Return (X, Y) of the center of cell containing provided text 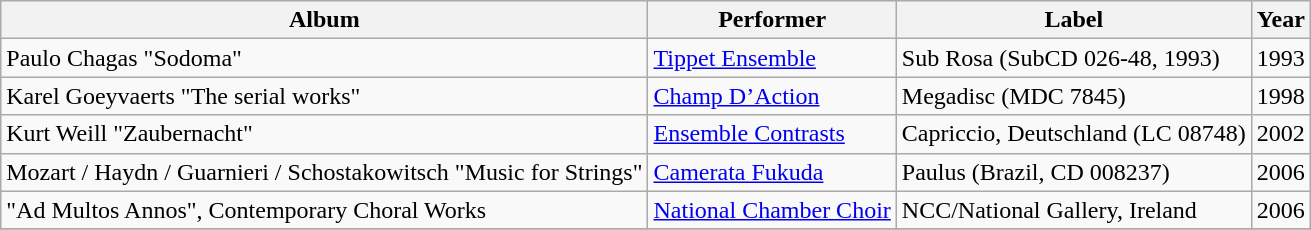
Year (1280, 20)
1998 (1280, 96)
Megadisc (MDC 7845) (1074, 96)
Karel Goeyvaerts "The serial works" (324, 96)
NCC/National Gallery, Ireland (1074, 210)
"Ad Multos Annos", Contemporary Choral Works (324, 210)
Kurt Weill "Zaubernacht" (324, 134)
2002 (1280, 134)
Paulus (Brazil, CD 008237) (1074, 172)
Sub Rosa (SubCD 026-48, 1993) (1074, 58)
Label (1074, 20)
Mozart / Haydn / Guarnieri / Schostakowitsch "Music for Strings" (324, 172)
Album (324, 20)
Capriccio, Deutschland (LC 08748) (1074, 134)
Performer (772, 20)
Tippet Ensemble (772, 58)
Ensemble Contrasts (772, 134)
National Chamber Choir (772, 210)
1993 (1280, 58)
Paulo Chagas "Sodoma" (324, 58)
Camerata Fukuda (772, 172)
Champ D’Action (772, 96)
